Pinpoint the cell where the given text exists, returning its [x, y] midpoint coordinate. 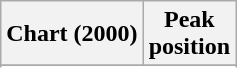
Peakposition [189, 34]
Chart (2000) [72, 34]
